Extract the (x, y) coordinate from the center of the cell holding the provided text.  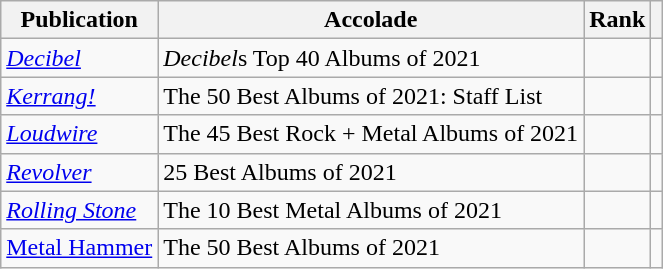
25 Best Albums of 2021 (371, 172)
Decibel (80, 58)
Accolade (371, 20)
Rolling Stone (80, 210)
The 10 Best Metal Albums of 2021 (371, 210)
Revolver (80, 172)
The 50 Best Albums of 2021: Staff List (371, 96)
Publication (80, 20)
Loudwire (80, 134)
Metal Hammer (80, 248)
The 50 Best Albums of 2021 (371, 248)
The 45 Best Rock + Metal Albums of 2021 (371, 134)
Rank (618, 20)
Kerrang! (80, 96)
Decibels Top 40 Albums of 2021 (371, 58)
